Find where the given text appears and provide that cell's center as [X, Y] coordinate. 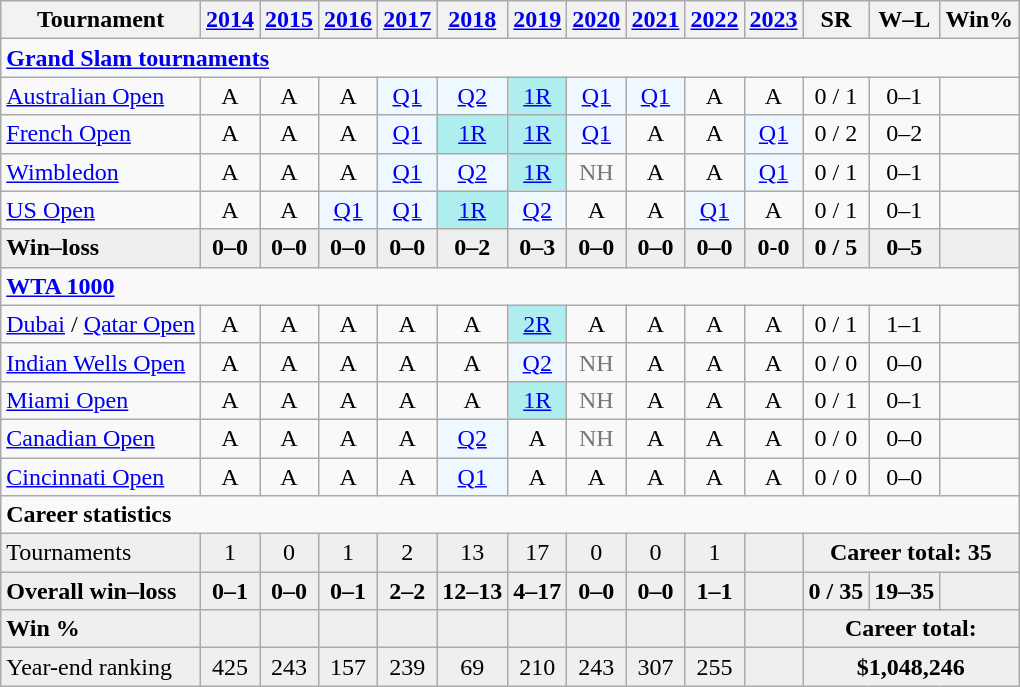
12–13 [472, 591]
13 [472, 553]
0–5 [904, 248]
2014 [230, 20]
2020 [596, 20]
19–35 [904, 591]
2 [408, 553]
Australian Open [101, 96]
Win% [980, 20]
2R [538, 324]
2017 [408, 20]
Win–loss [101, 248]
157 [348, 667]
0 / 5 [836, 248]
US Open [101, 210]
2015 [290, 20]
Year-end ranking [101, 667]
0 / 35 [836, 591]
Win % [101, 629]
Tournaments [101, 553]
Canadian Open [101, 438]
Tournament [101, 20]
2019 [538, 20]
2016 [348, 20]
Career total: [910, 629]
210 [538, 667]
Cincinnati Open [101, 477]
2–2 [408, 591]
Grand Slam tournaments [510, 58]
2018 [472, 20]
0–3 [538, 248]
2021 [656, 20]
Indian Wells Open [101, 362]
239 [408, 667]
307 [656, 667]
2022 [714, 20]
Career total: 35 [910, 553]
425 [230, 667]
2023 [774, 20]
SR [836, 20]
4–17 [538, 591]
Overall win–loss [101, 591]
Miami Open [101, 400]
WTA 1000 [510, 286]
17 [538, 553]
69 [472, 667]
W–L [904, 20]
0-0 [774, 248]
Career statistics [510, 515]
Dubai / Qatar Open [101, 324]
255 [714, 667]
$1,048,246 [910, 667]
0 / 2 [836, 134]
Wimbledon [101, 172]
French Open [101, 134]
